Pinpoint the cell where the given text exists, returning its (X, Y) midpoint coordinate. 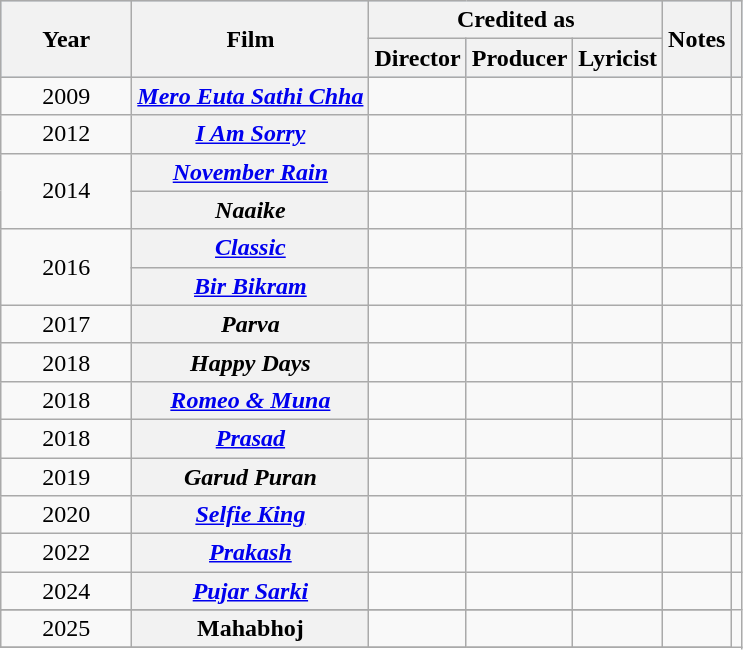
2009 (66, 96)
Mahabhoj (250, 629)
I Am Sorry (250, 134)
Classic (250, 248)
Selfie King (250, 515)
Pujar Sarki (250, 591)
Year (66, 39)
2019 (66, 477)
2022 (66, 553)
Film (250, 39)
2024 (66, 591)
Producer (520, 58)
2025 (66, 629)
2012 (66, 134)
2020 (66, 515)
Prakash (250, 553)
Naaike (250, 210)
Prasad (250, 438)
Parva (250, 324)
Mero Euta Sathi Chha (250, 96)
Notes (697, 39)
November Rain (250, 172)
Garud Puran (250, 477)
Bir Bikram (250, 286)
Director (418, 58)
Credited as (516, 20)
2017 (66, 324)
Happy Days (250, 362)
2016 (66, 267)
2014 (66, 191)
Romeo & Muna (250, 400)
Lyricist (618, 58)
